Scan for the cell matching the given text and deliver its (X, Y) coordinate at center. 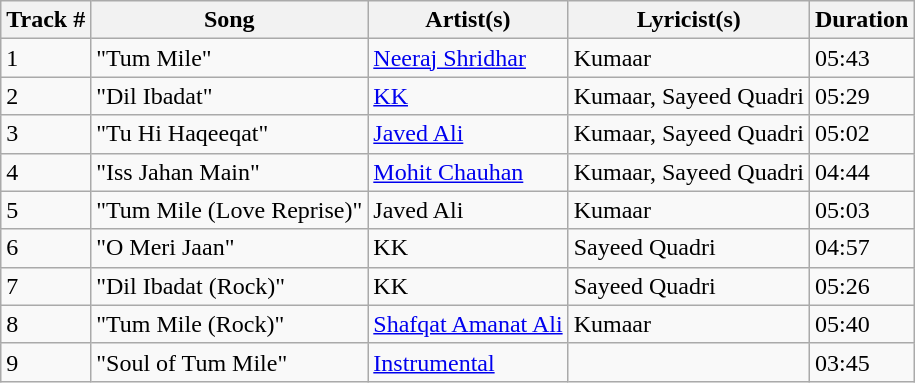
05:02 (862, 134)
05:26 (862, 286)
6 (46, 248)
5 (46, 210)
Lyricist(s) (688, 20)
"Tum Mile (Rock)" (230, 324)
1 (46, 58)
8 (46, 324)
Instrumental (468, 362)
7 (46, 286)
04:57 (862, 248)
04:44 (862, 172)
"O Meri Jaan" (230, 248)
Song (230, 20)
"Tu Hi Haqeeqat" (230, 134)
Track # (46, 20)
"Dil Ibadat (Rock)" (230, 286)
9 (46, 362)
3 (46, 134)
"Dil Ibadat" (230, 96)
05:03 (862, 210)
Shafqat Amanat Ali (468, 324)
05:43 (862, 58)
"Soul of Tum Mile" (230, 362)
Artist(s) (468, 20)
05:40 (862, 324)
"Tum Mile" (230, 58)
"Tum Mile (Love Reprise)" (230, 210)
03:45 (862, 362)
Mohit Chauhan (468, 172)
"Iss Jahan Main" (230, 172)
Neeraj Shridhar (468, 58)
2 (46, 96)
Duration (862, 20)
4 (46, 172)
05:29 (862, 96)
